Determine the [x, y] coordinate at the center of the cell enclosing the given text.  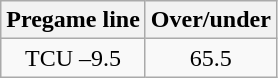
Pregame line [74, 20]
Over/under [210, 20]
TCU –9.5 [74, 58]
65.5 [210, 58]
